For the text-containing cell, return its midpoint in [x, y] coordinate format. 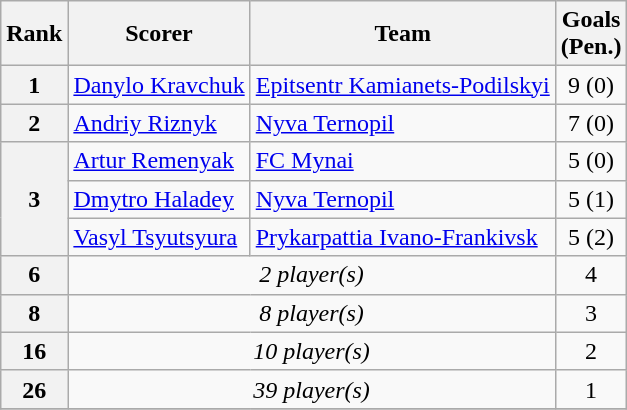
2 player(s) [312, 275]
5 (1) [591, 199]
5 (0) [591, 161]
Goals(Pen.) [591, 34]
8 player(s) [312, 313]
Artur Remenyak [159, 161]
16 [34, 351]
Epitsentr Kamianets-Podilskyi [402, 85]
Rank [34, 34]
Scorer [159, 34]
Vasyl Tsyutsyura [159, 237]
6 [34, 275]
10 player(s) [312, 351]
8 [34, 313]
4 [591, 275]
Andriy Riznyk [159, 123]
Danylo Kravchuk [159, 85]
Team [402, 34]
7 (0) [591, 123]
5 (2) [591, 237]
26 [34, 389]
Prykarpattia Ivano-Frankivsk [402, 237]
FC Mynai [402, 161]
9 (0) [591, 85]
39 player(s) [312, 389]
Dmytro Haladey [159, 199]
